Detect which cell encompasses the target text, then output its (x, y) center coordinate. 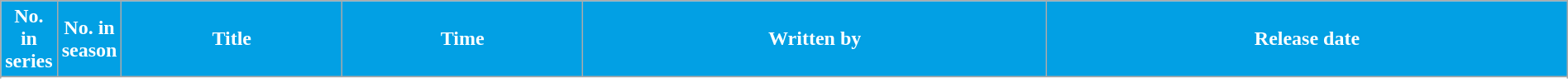
Title (232, 39)
Time (463, 39)
Release date (1307, 39)
No. inseason (89, 39)
No. inseries (29, 39)
Written by (815, 39)
